Return [x, y] of the center of cell containing provided text 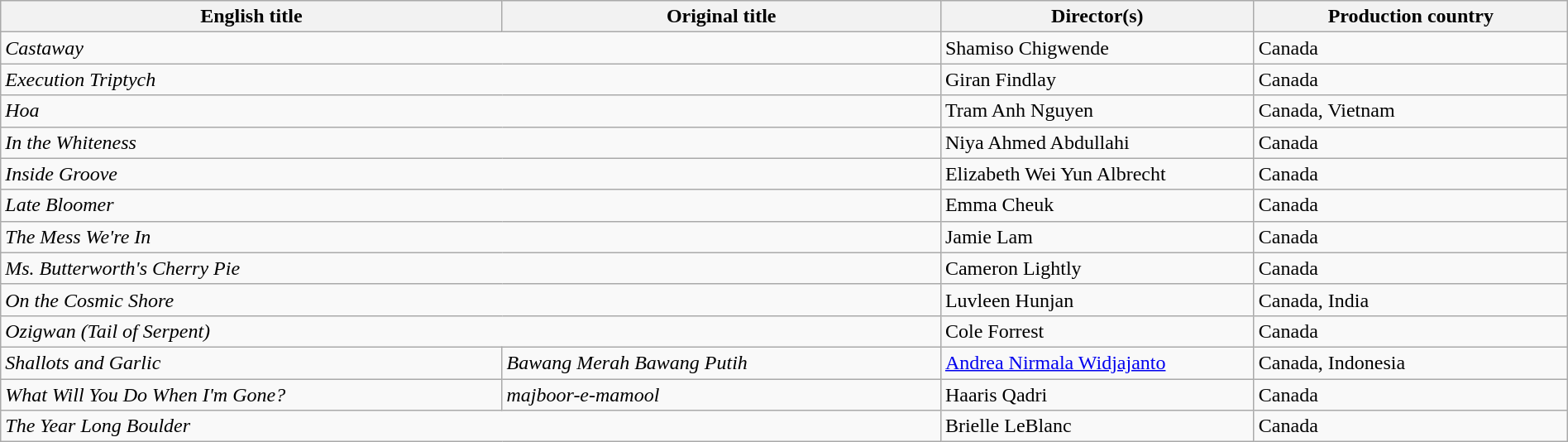
Director(s) [1097, 17]
Production country [1411, 17]
Original title [721, 17]
Late Bloomer [471, 205]
Jamie Lam [1097, 237]
Castaway [471, 48]
Tram Anh Nguyen [1097, 111]
The Mess We're In [471, 237]
Luvleen Hunjan [1097, 300]
Shamiso Chigwende [1097, 48]
Cole Forrest [1097, 331]
Haaris Qadri [1097, 395]
Inside Groove [471, 174]
Canada, Vietnam [1411, 111]
Brielle LeBlanc [1097, 426]
Giran Findlay [1097, 79]
Canada, India [1411, 300]
What Will You Do When I'm Gone? [251, 395]
On the Cosmic Shore [471, 300]
majboor-e-mamool [721, 395]
Niya Ahmed Abdullahi [1097, 142]
Execution Triptych [471, 79]
Canada, Indonesia [1411, 363]
Elizabeth Wei Yun Albrecht [1097, 174]
Ms. Butterworth's Cherry Pie [471, 268]
Cameron Lightly [1097, 268]
Shallots and Garlic [251, 363]
Emma Cheuk [1097, 205]
English title [251, 17]
In the Whiteness [471, 142]
Ozigwan (Tail of Serpent) [471, 331]
Andrea Nirmala Widjajanto [1097, 363]
Bawang Merah Bawang Putih [721, 363]
Hoa [471, 111]
The Year Long Boulder [471, 426]
